Find where the given text appears and provide that cell's center as [x, y] coordinate. 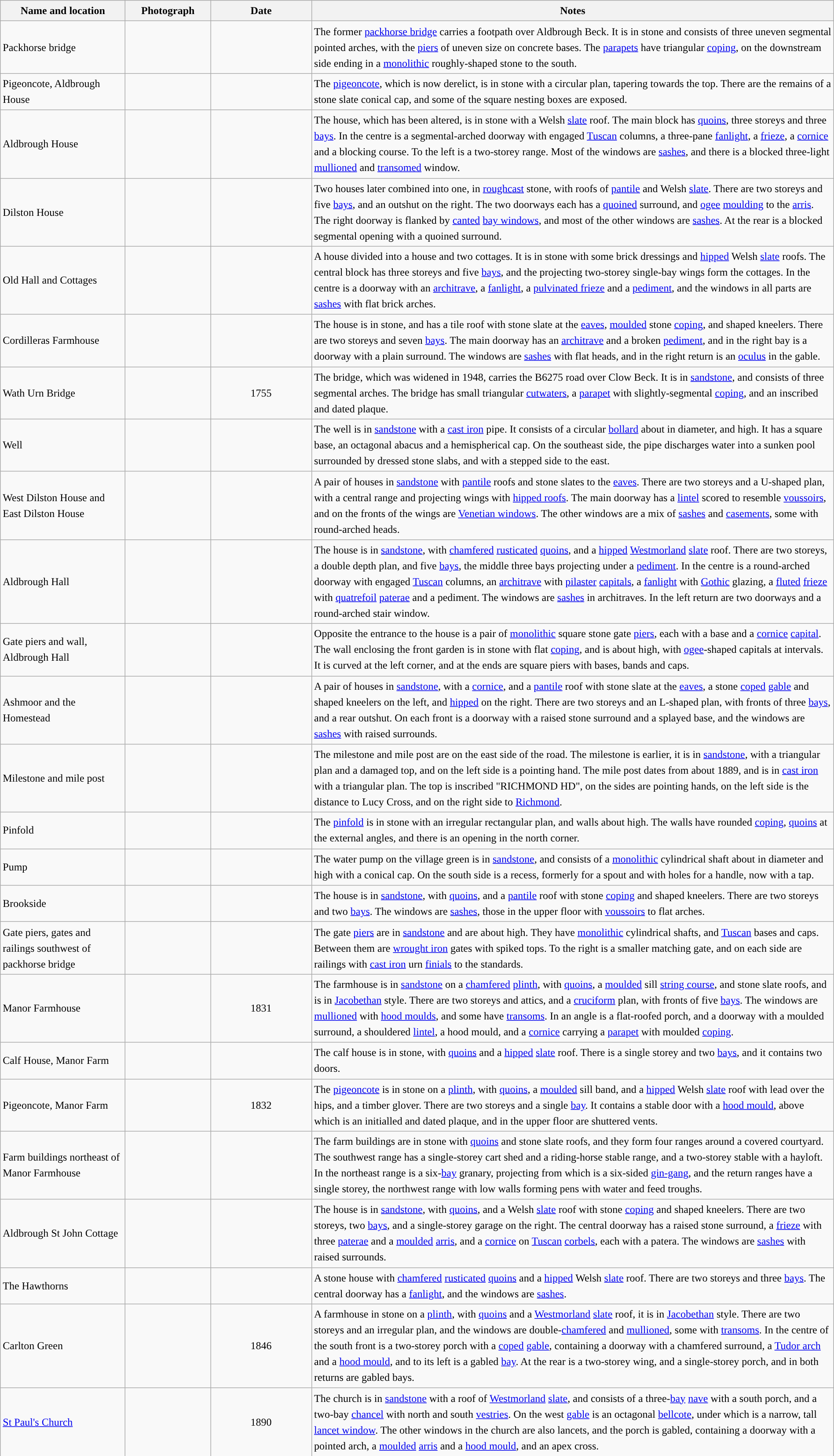
Date [261, 11]
Manor Farmhouse [63, 1008]
Aldbrough Hall [63, 581]
Carlton Green [63, 1346]
The calf house is in stone, with quoins and a hipped slate roof. There is a single storey and two bays, and it contains two doors. [573, 1060]
St Paul's Church [63, 1422]
1755 [261, 393]
The Hawthorns [63, 1285]
Gate piers and wall, Aldbrough Hall [63, 650]
1846 [261, 1346]
Gate piers, gates and railings southwest of packhorse bridge [63, 948]
Cordilleras Farmhouse [63, 340]
Calf House, Manor Farm [63, 1060]
Name and location [63, 11]
Brookside [63, 904]
1831 [261, 1008]
1890 [261, 1422]
Old Hall and Cottages [63, 280]
Milestone and mile post [63, 778]
Aldbrough St John Cottage [63, 1234]
Aldbrough House [63, 144]
Pinfold [63, 831]
Pump [63, 867]
Well [63, 445]
1832 [261, 1105]
Notes [573, 11]
Packhorse bridge [63, 47]
Photograph [168, 11]
Dilston House [63, 212]
Farm buildings northeast of Manor Farmhouse [63, 1165]
Ashmoor and the Homestead [63, 710]
West Dilston House and East Dilston House [63, 506]
Pigeoncote, Aldbrough House [63, 91]
Pigeoncote, Manor Farm [63, 1105]
Wath Urn Bridge [63, 393]
